Output the [x, y] coordinate of the center of the cell containing the given text.  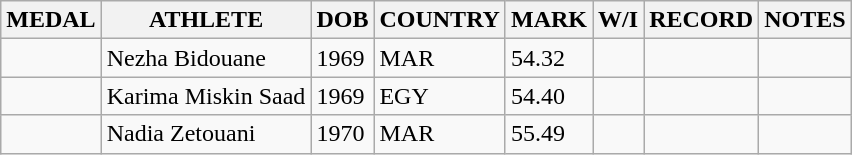
Nezha Bidouane [206, 58]
1970 [342, 134]
DOB [342, 20]
EGY [440, 96]
RECORD [702, 20]
Karima Miskin Saad [206, 96]
Nadia Zetouani [206, 134]
54.40 [548, 96]
ATHLETE [206, 20]
54.32 [548, 58]
COUNTRY [440, 20]
NOTES [805, 20]
MEDAL [51, 20]
MARK [548, 20]
55.49 [548, 134]
W/I [618, 20]
